Return (x, y) of the center of cell containing provided text 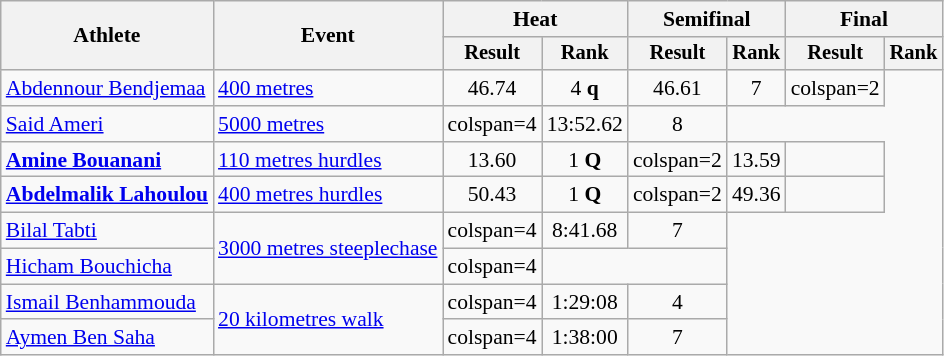
4 (678, 302)
13.60 (492, 160)
Abdelmalik Lahoulou (107, 195)
Hicham Bouchicha (107, 267)
5000 metres (328, 124)
46.74 (492, 88)
8 (678, 124)
400 metres (328, 88)
Abdennour Bendjemaa (107, 88)
Semifinal (707, 19)
Ismail Benhammouda (107, 302)
Bilal Tabti (107, 231)
8:41.68 (585, 231)
Aymen Ben Saha (107, 338)
Amine Bouanani (107, 160)
Said Ameri (107, 124)
46.61 (678, 88)
Athlete (107, 36)
50.43 (492, 195)
Final (864, 19)
13:52.62 (585, 124)
13.59 (756, 160)
Heat (536, 19)
110 metres hurdles (328, 160)
20 kilometres walk (328, 320)
1:38:00 (585, 338)
1:29:08 (585, 302)
400 metres hurdles (328, 195)
4 q (585, 88)
3000 metres steeplechase (328, 248)
49.36 (756, 195)
Event (328, 36)
